Find where the given text appears and provide that cell's center as (x, y) coordinate. 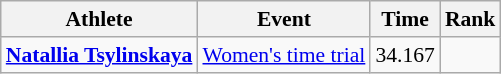
Athlete (100, 19)
34.167 (404, 55)
Natallia Tsylinskaya (100, 55)
Event (284, 19)
Time (404, 19)
Rank (470, 19)
Women's time trial (284, 55)
